Return (x, y) of the center of cell containing provided text 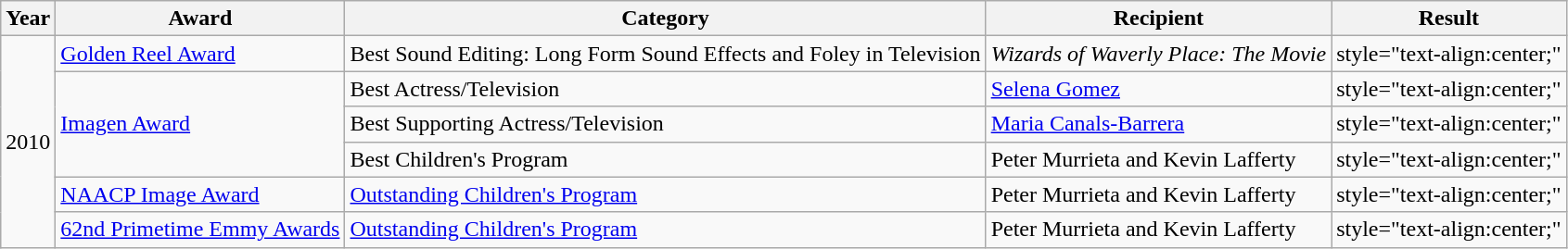
NAACP Image Award (200, 194)
Category (666, 19)
Maria Canals-Barrera (1159, 124)
Result (1448, 19)
2010 (28, 142)
Award (200, 19)
Recipient (1159, 19)
Best Children's Program (666, 159)
Best Supporting Actress/Television (666, 124)
Best Sound Editing: Long Form Sound Effects and Foley in Television (666, 54)
Year (28, 19)
Best Actress/Television (666, 89)
Selena Gomez (1159, 89)
Golden Reel Award (200, 54)
Imagen Award (200, 124)
62nd Primetime Emmy Awards (200, 230)
Wizards of Waverly Place: The Movie (1159, 54)
